Pinpoint the cell where the given text exists, returning its (x, y) midpoint coordinate. 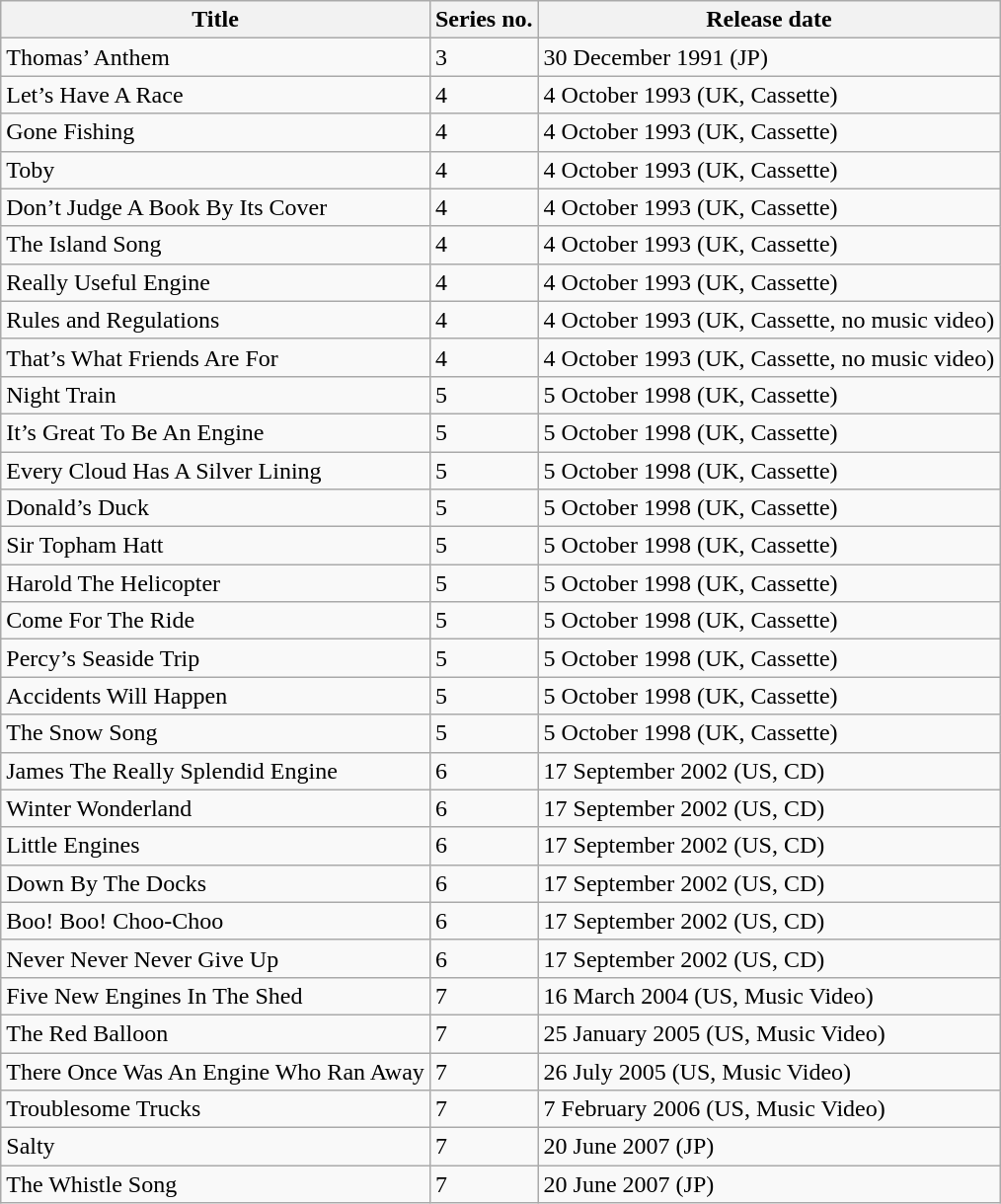
Release date (769, 20)
Boo! Boo! Choo-Choo (215, 921)
Little Engines (215, 846)
Sir Topham Hatt (215, 546)
Series no. (484, 20)
Troublesome Trucks (215, 1109)
That’s What Friends Are For (215, 357)
The Island Song (215, 245)
Every Cloud Has A Silver Lining (215, 471)
16 March 2004 (US, Music Video) (769, 996)
Title (215, 20)
30 December 1991 (JP) (769, 57)
3 (484, 57)
Percy’s Seaside Trip (215, 658)
Salty (215, 1147)
25 January 2005 (US, Music Video) (769, 1033)
James The Really Splendid Engine (215, 771)
Gone Fishing (215, 132)
Let’s Have A Race (215, 95)
Harold The Helicopter (215, 583)
Come For The Ride (215, 621)
Really Useful Engine (215, 282)
The Snow Song (215, 733)
The Red Balloon (215, 1033)
Don’t Judge A Book By Its Cover (215, 207)
Donald’s Duck (215, 508)
Night Train (215, 395)
26 July 2005 (US, Music Video) (769, 1071)
Down By The Docks (215, 883)
Five New Engines In The Shed (215, 996)
It’s Great To Be An Engine (215, 432)
Rules and Regulations (215, 320)
Winter Wonderland (215, 808)
7 February 2006 (US, Music Video) (769, 1109)
Toby (215, 170)
Never Never Never Give Up (215, 958)
Accidents Will Happen (215, 696)
There Once Was An Engine Who Ran Away (215, 1071)
The Whistle Song (215, 1184)
Thomas’ Anthem (215, 57)
